Output the (X, Y) coordinate of the center of the cell containing the given text.  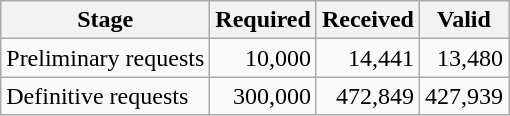
Stage (106, 20)
10,000 (264, 58)
14,441 (368, 58)
300,000 (264, 96)
Required (264, 20)
Definitive requests (106, 96)
427,939 (464, 96)
Valid (464, 20)
13,480 (464, 58)
472,849 (368, 96)
Received (368, 20)
Preliminary requests (106, 58)
